Determine the [x, y] coordinate at the center of the cell enclosing the given text.  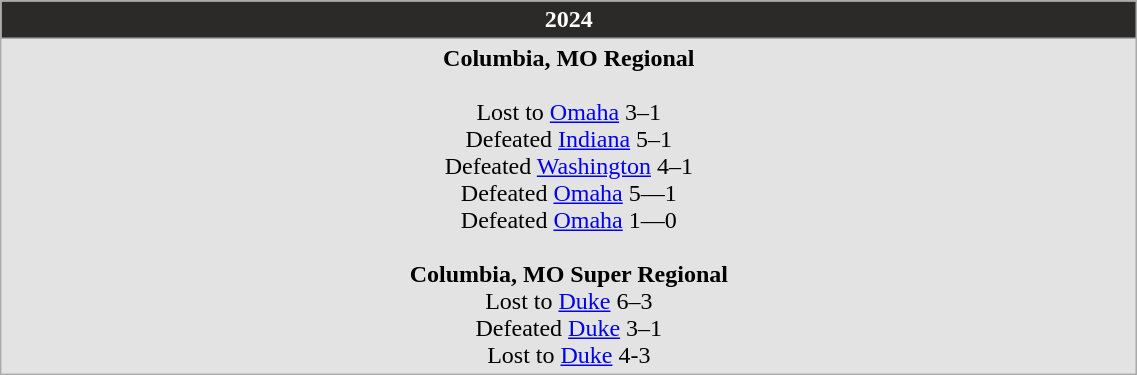
2024 [569, 20]
